Pinpoint the cell where the given text exists, returning its [x, y] midpoint coordinate. 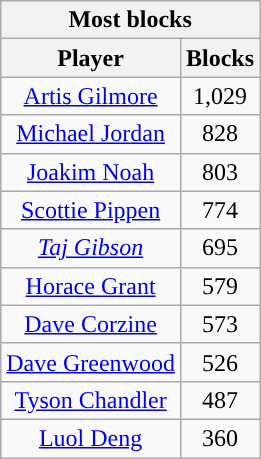
Blocks [220, 58]
1,029 [220, 96]
Dave Greenwood [91, 362]
Artis Gilmore [91, 96]
Luol Deng [91, 438]
Tyson Chandler [91, 400]
573 [220, 324]
360 [220, 438]
Dave Corzine [91, 324]
Player [91, 58]
487 [220, 400]
828 [220, 134]
Most blocks [130, 20]
Michael Jordan [91, 134]
774 [220, 210]
Joakim Noah [91, 172]
Taj Gibson [91, 248]
526 [220, 362]
Scottie Pippen [91, 210]
695 [220, 248]
803 [220, 172]
579 [220, 286]
Horace Grant [91, 286]
